Return (x, y) of the center of cell containing provided text 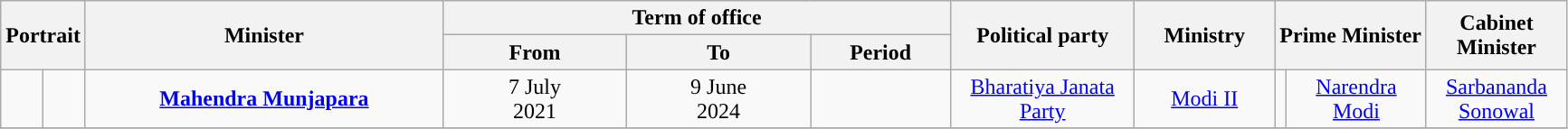
Narendra Modi (1355, 99)
Ministry (1205, 35)
9 June2024 (718, 99)
Modi II (1205, 99)
Bharatiya Janata Party (1042, 99)
To (718, 52)
From (534, 52)
Political party (1042, 35)
Cabinet Minister (1497, 35)
Period (881, 52)
Sarbananda Sonowal (1497, 99)
Minister (264, 35)
Portrait (43, 35)
Prime Minister (1351, 35)
Mahendra Munjapara (264, 99)
Term of office (697, 18)
7 July2021 (534, 99)
